Pinpoint the cell where the given text exists, returning its (X, Y) midpoint coordinate. 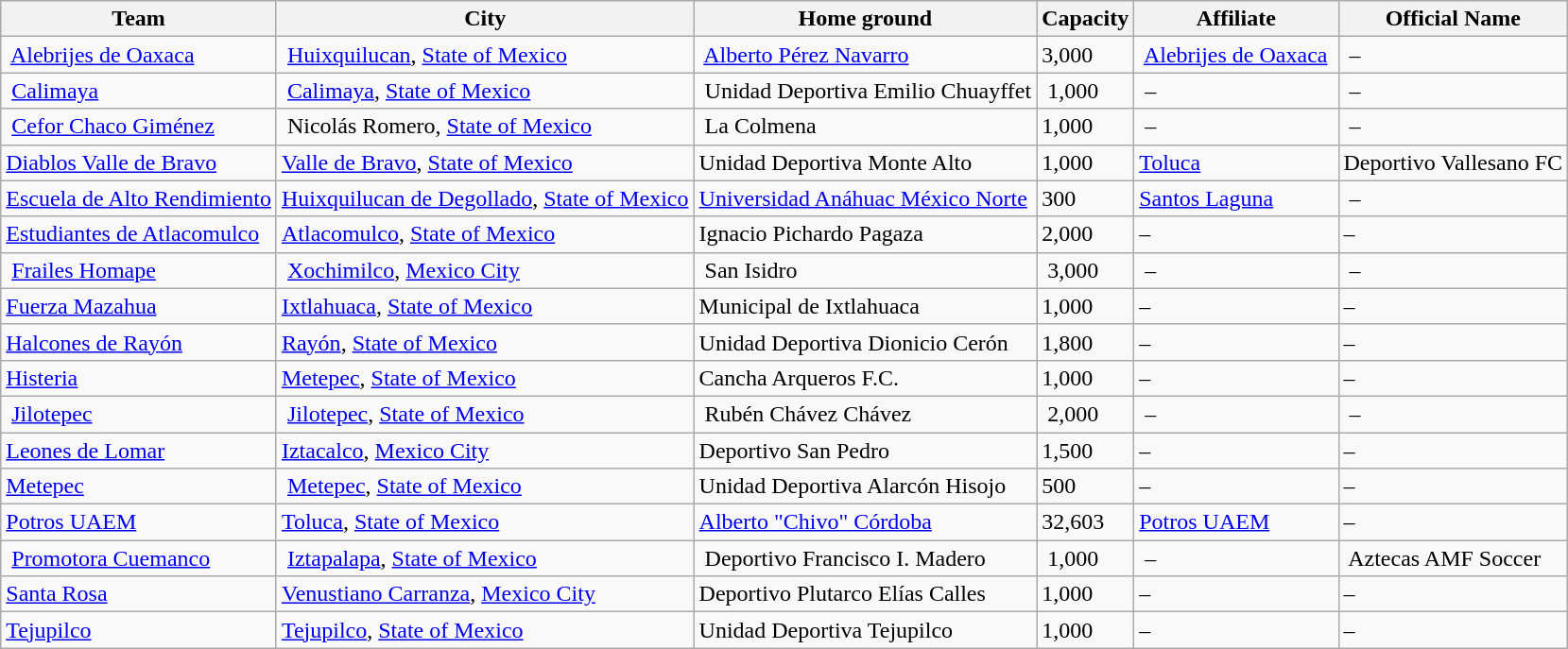
Metepec (139, 487)
La Colmena (866, 127)
Rayón, State of Mexico (485, 342)
500 (1085, 487)
Jilotepec (139, 414)
Estudiantes de Atlacomulco (139, 234)
Fuerza Mazahua (139, 306)
Promotora Cuemanco (139, 558)
Histeria (139, 378)
Santos Laguna (1236, 198)
Official Name (1454, 19)
City (485, 19)
Atlacomulco, State of Mexico (485, 234)
Cefor Chaco Giménez (139, 127)
Rubén Chávez Chávez (866, 414)
Frailes Homape (139, 270)
1,800 (1085, 342)
Iztapalapa, State of Mexico (485, 558)
Alberto "Chivo" Córdoba (866, 522)
Team (139, 19)
Huixquilucan, State of Mexico (485, 55)
Deportivo Francisco I. Madero (866, 558)
San Isidro (866, 270)
Halcones de Rayón (139, 342)
Tejupilco, State of Mexico (485, 630)
Unidad Deportiva Alarcón Hisojo (866, 487)
Capacity (1085, 19)
Aztecas AMF Soccer (1454, 558)
Huixquilucan de Degollado, State of Mexico (485, 198)
Deportivo Plutarco Elías Calles (866, 594)
300 (1085, 198)
Unidad Deportiva Tejupilco (866, 630)
Diablos Valle de Bravo (139, 162)
Santa Rosa (139, 594)
Deportivo Vallesano FC (1454, 162)
Jilotepec, State of Mexico (485, 414)
Leones de Lomar (139, 451)
Alberto Pérez Navarro (866, 55)
Unidad Deportiva Emilio Chuayffet (866, 91)
32,603 (1085, 522)
Municipal de Ixtlahuaca (866, 306)
Deportivo San Pedro (866, 451)
Calimaya (139, 91)
Unidad Deportiva Monte Alto (866, 162)
Cancha Arqueros F.C. (866, 378)
Ixtlahuaca, State of Mexico (485, 306)
Valle de Bravo, State of Mexico (485, 162)
Toluca (1236, 162)
Universidad Anáhuac México Norte (866, 198)
1,500 (1085, 451)
Toluca, State of Mexico (485, 522)
Ignacio Pichardo Pagaza (866, 234)
Xochimilco, Mexico City (485, 270)
Iztacalco, Mexico City (485, 451)
Unidad Deportiva Dionicio Cerón (866, 342)
Venustiano Carranza, Mexico City (485, 594)
Affiliate (1236, 19)
Calimaya, State of Mexico (485, 91)
Escuela de Alto Rendimiento (139, 198)
Tejupilco (139, 630)
Home ground (866, 19)
Nicolás Romero, State of Mexico (485, 127)
